Identify which cell holds the provided text, then report its (X, Y) central coordinate. 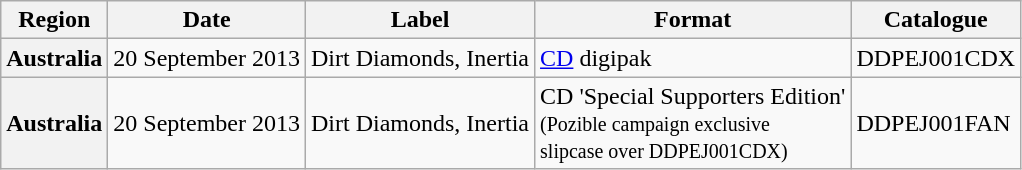
CD 'Special Supporters Edition'(Pozible campaign exclusiveslipcase over DDPEJ001CDX) (693, 123)
DDPEJ001CDX (936, 58)
Date (207, 20)
CD digipak (693, 58)
Label (420, 20)
Region (54, 20)
DDPEJ001FAN (936, 123)
Format (693, 20)
Catalogue (936, 20)
